Output the (x, y) coordinate of the center of the cell containing the given text.  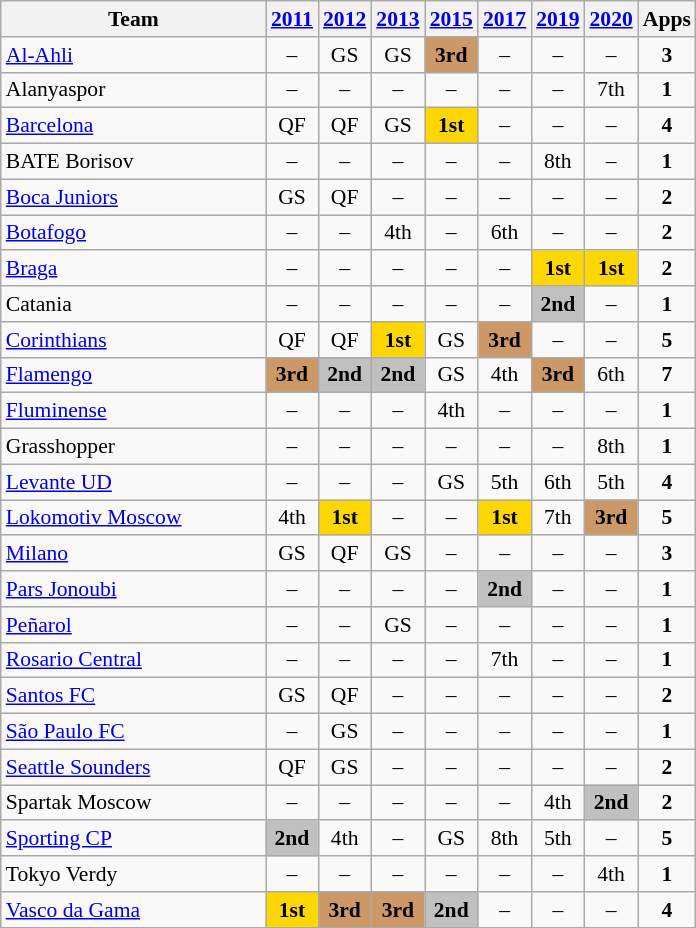
2013 (398, 19)
Team (134, 19)
2015 (452, 19)
Boca Juniors (134, 197)
2012 (344, 19)
Sporting CP (134, 839)
Santos FC (134, 696)
7 (667, 375)
Flamengo (134, 375)
2017 (504, 19)
Catania (134, 304)
BATE Borisov (134, 162)
Alanyaspor (134, 90)
Seattle Sounders (134, 767)
Tokyo Verdy (134, 874)
Apps (667, 19)
Barcelona (134, 126)
Peñarol (134, 625)
Braga (134, 269)
Grasshopper (134, 447)
Vasco da Gama (134, 910)
Milano (134, 554)
Rosario Central (134, 660)
Lokomotiv Moscow (134, 518)
Fluminense (134, 411)
2011 (292, 19)
Corinthians (134, 340)
2019 (558, 19)
Spartak Moscow (134, 803)
Botafogo (134, 233)
2020 (610, 19)
Al-Ahli (134, 55)
Levante UD (134, 482)
Pars Jonoubi (134, 589)
São Paulo FC (134, 732)
